Capture the cell that displays the provided text and extract its [x, y] central coordinate. 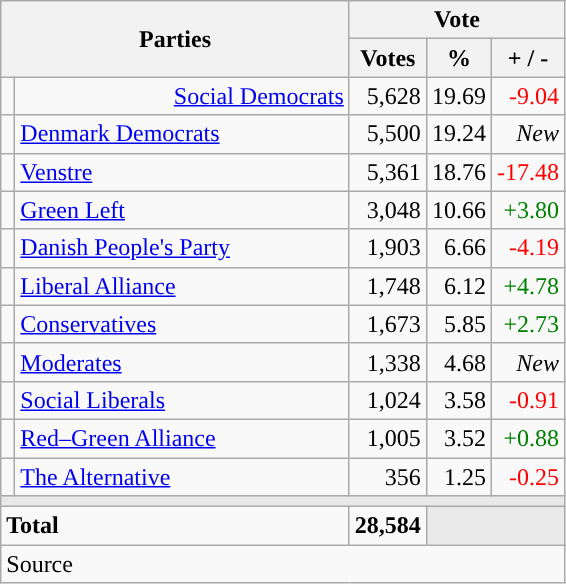
+2.73 [528, 324]
Parties [176, 39]
10.66 [458, 210]
18.76 [458, 172]
+ / - [528, 58]
Conservatives [182, 324]
Social Democrats [182, 96]
+3.80 [528, 210]
6.12 [458, 286]
19.69 [458, 96]
% [458, 58]
5.85 [458, 324]
5,628 [388, 96]
3.52 [458, 438]
The Alternative [182, 477]
-4.19 [528, 248]
Moderates [182, 362]
1,748 [388, 286]
+4.78 [528, 286]
Social Liberals [182, 400]
Red–Green Alliance [182, 438]
+0.88 [528, 438]
3.58 [458, 400]
1.25 [458, 477]
3,048 [388, 210]
Denmark Democrats [182, 134]
1,005 [388, 438]
356 [388, 477]
1,338 [388, 362]
Danish People's Party [182, 248]
5,500 [388, 134]
Votes [388, 58]
6.66 [458, 248]
Total [176, 526]
1,024 [388, 400]
-9.04 [528, 96]
-0.91 [528, 400]
Liberal Alliance [182, 286]
Vote [456, 20]
1,673 [388, 324]
5,361 [388, 172]
4.68 [458, 362]
28,584 [388, 526]
-17.48 [528, 172]
19.24 [458, 134]
Green Left [182, 210]
Venstre [182, 172]
-0.25 [528, 477]
Source [283, 564]
1,903 [388, 248]
